Scan for the cell matching the given text and deliver its (x, y) coordinate at center. 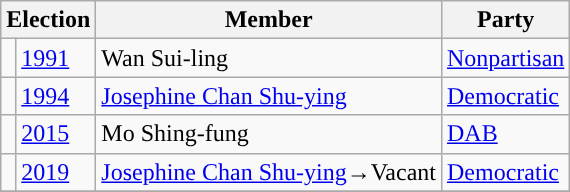
Josephine Chan Shu-ying (269, 96)
DAB (505, 134)
2019 (56, 172)
Josephine Chan Shu-ying→Vacant (269, 172)
1991 (56, 58)
Election (48, 20)
Member (269, 20)
Party (505, 20)
1994 (56, 96)
Mo Shing-fung (269, 134)
Wan Sui-ling (269, 58)
Nonpartisan (505, 58)
2015 (56, 134)
